Scan for the cell matching the given text and deliver its (x, y) coordinate at center. 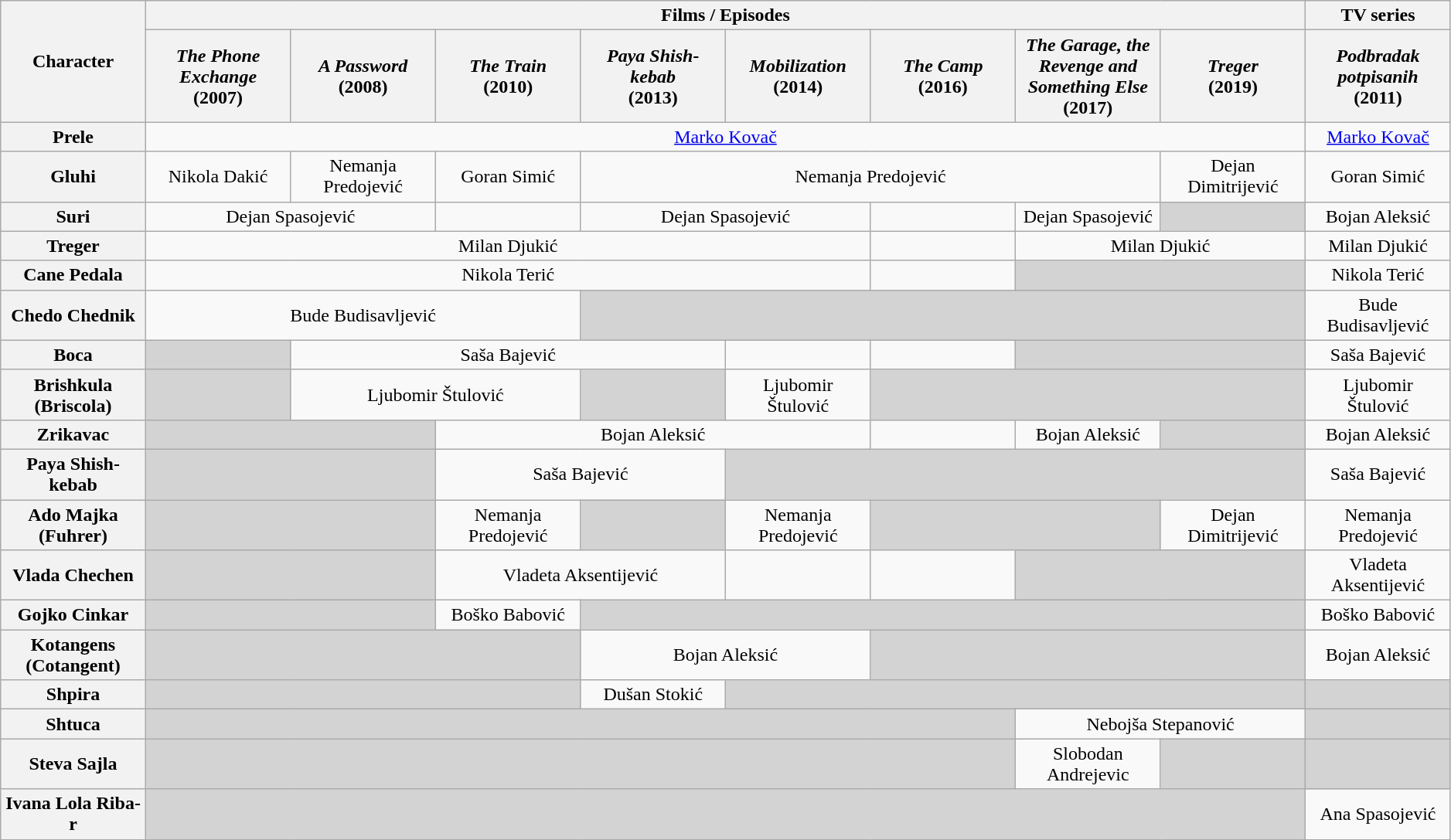
Shpira (73, 695)
Gluhi (73, 176)
Suri (73, 216)
Ado Majka (Fuhrer) (73, 524)
Nikola Dakić (218, 176)
Vlada Chechen (73, 575)
The Camp(2016) (943, 76)
Zrikavac (73, 434)
Treger(2019) (1233, 76)
Films / Episodes (725, 15)
The Phone Exchange(2007) (218, 76)
Dušan Stokić (653, 695)
Ivana Lola Riba-r (73, 814)
Treger (73, 246)
Slobodan Andrejevic (1088, 763)
Paya Shish-kebab (73, 474)
Chedo Chednik (73, 315)
Cane Pedala (73, 275)
Ana Spasojević (1378, 814)
A Password(2008) (363, 76)
Shtuca (73, 724)
Brishkula (Briscola) (73, 394)
Mobilization(2014) (798, 76)
Nebojša Stepanović (1161, 724)
Prele (73, 137)
Podbradak potpisanih(2011) (1378, 76)
Paya Shish-kebab(2013) (653, 76)
Kotangens (Cotangent) (73, 655)
The Train(2010) (508, 76)
TV series (1378, 15)
Steva Sajla (73, 763)
Character (73, 62)
The Garage, the Revenge and Something Else(2017) (1088, 76)
Boca (73, 355)
Gojko Cinkar (73, 615)
